Find where the given text appears and provide that cell's center as [x, y] coordinate. 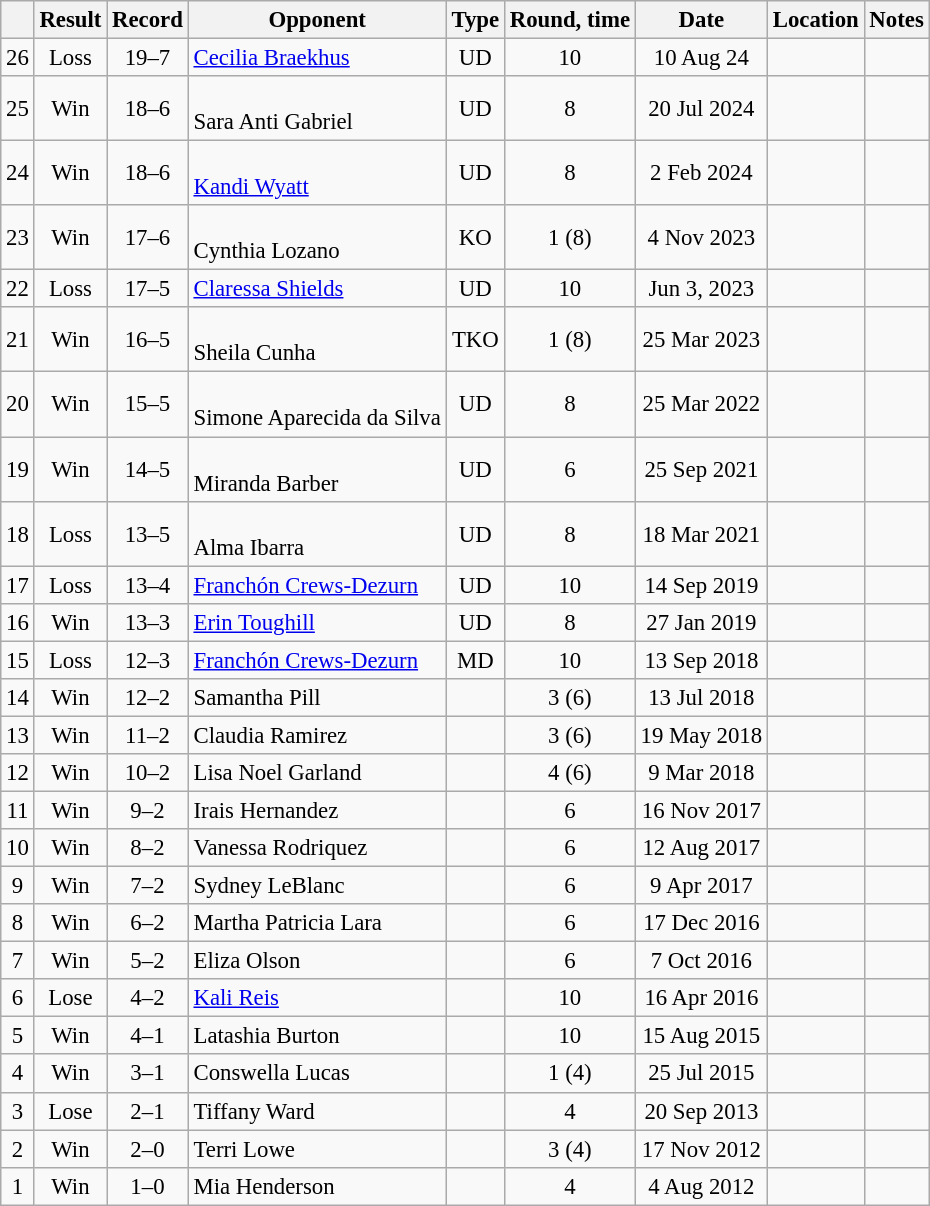
Result [70, 20]
KO [475, 238]
Cynthia Lozano [317, 238]
2–0 [148, 1149]
Latashia Burton [317, 1036]
17 Dec 2016 [701, 923]
20 [18, 404]
15 [18, 660]
Sydney LeBlanc [317, 886]
27 Jan 2019 [701, 622]
16 Apr 2016 [701, 998]
Round, time [570, 20]
Opponent [317, 20]
14 Sep 2019 [701, 585]
Terri Lowe [317, 1149]
8–2 [148, 848]
12 [18, 773]
20 Jul 2024 [701, 108]
12 Aug 2017 [701, 848]
10–2 [148, 773]
20 Sep 2013 [701, 1111]
15 Aug 2015 [701, 1036]
Record [148, 20]
19 May 2018 [701, 735]
Mia Henderson [317, 1186]
24 [18, 174]
Martha Patricia Lara [317, 923]
17 Nov 2012 [701, 1149]
3–1 [148, 1074]
16–5 [148, 340]
1 [18, 1186]
25 Sep 2021 [701, 470]
Location [816, 20]
4 Nov 2023 [701, 238]
4–1 [148, 1036]
1 (4) [570, 1074]
25 [18, 108]
MD [475, 660]
18 Mar 2021 [701, 534]
25 Mar 2022 [701, 404]
Kali Reis [317, 998]
3 (4) [570, 1149]
Alma Ibarra [317, 534]
22 [18, 289]
4–2 [148, 998]
9 Mar 2018 [701, 773]
5–2 [148, 961]
25 Jul 2015 [701, 1074]
12–2 [148, 698]
2–1 [148, 1111]
Simone Aparecida da Silva [317, 404]
Jun 3, 2023 [701, 289]
Date [701, 20]
7 Oct 2016 [701, 961]
9 [18, 886]
Irais Hernandez [317, 810]
23 [18, 238]
12–3 [148, 660]
Eliza Olson [317, 961]
18 [18, 534]
11–2 [148, 735]
25 Mar 2023 [701, 340]
2 Feb 2024 [701, 174]
TKO [475, 340]
Samantha Pill [317, 698]
16 Nov 2017 [701, 810]
13–5 [148, 534]
Kandi Wyatt [317, 174]
21 [18, 340]
13–3 [148, 622]
Claudia Ramirez [317, 735]
19 [18, 470]
Erin Toughill [317, 622]
17–6 [148, 238]
17–5 [148, 289]
13 Sep 2018 [701, 660]
13 [18, 735]
6–2 [148, 923]
Conswella Lucas [317, 1074]
17 [18, 585]
7 [18, 961]
13–4 [148, 585]
26 [18, 58]
4 Aug 2012 [701, 1186]
14 [18, 698]
14–5 [148, 470]
Sheila Cunha [317, 340]
9–2 [148, 810]
11 [18, 810]
1–0 [148, 1186]
Type [475, 20]
19–7 [148, 58]
2 [18, 1149]
16 [18, 622]
Lisa Noel Garland [317, 773]
Vanessa Rodriquez [317, 848]
5 [18, 1036]
4 (6) [570, 773]
15–5 [148, 404]
Miranda Barber [317, 470]
Cecilia Braekhus [317, 58]
7–2 [148, 886]
Sara Anti Gabriel [317, 108]
9 Apr 2017 [701, 886]
13 Jul 2018 [701, 698]
Notes [896, 20]
Tiffany Ward [317, 1111]
Claressa Shields [317, 289]
3 [18, 1111]
10 Aug 24 [701, 58]
